Return the (x, y) coordinate for the center point of the cell that contains the specified text.  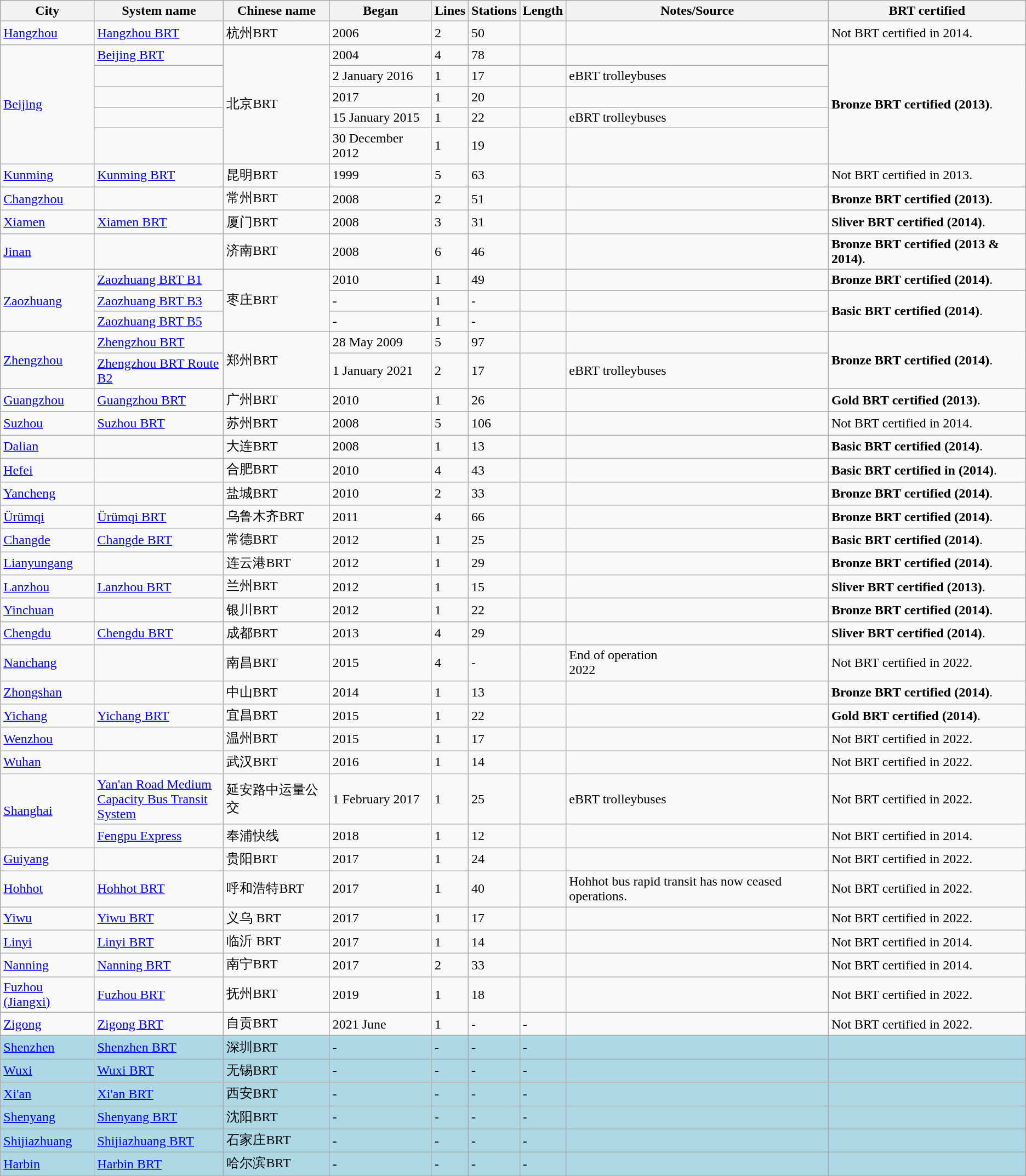
50 (494, 33)
Gold BRT certified (2014). (927, 716)
银川BRT (276, 610)
Not BRT certified in 2013. (927, 175)
延安路中运量公交 (276, 799)
奉浦快线 (276, 836)
Yinchuan (47, 610)
66 (494, 517)
Notes/Source (697, 11)
Guangzhou BRT (159, 400)
Xi'an BRT (159, 1094)
Lianyungang (47, 563)
自贡BRT (276, 1024)
Bronze BRT certified (2013 & 2014). (927, 251)
106 (494, 423)
Hohhot bus rapid transit has now ceased operations. (697, 889)
Xiamen (47, 222)
北京BRT (276, 104)
温州BRT (276, 739)
宜昌BRT (276, 716)
Suzhou BRT (159, 423)
常州BRT (276, 198)
Yichang BRT (159, 716)
Shenzhen BRT (159, 1048)
Beijing (47, 104)
Lanzhou (47, 586)
2014 (380, 693)
Suzhou (47, 423)
Stations (494, 11)
Harbin BRT (159, 1164)
连云港BRT (276, 563)
Hangzhou BRT (159, 33)
Harbin (47, 1164)
石家庄BRT (276, 1141)
1999 (380, 175)
40 (494, 889)
Beijing BRT (159, 55)
昆明BRT (276, 175)
Jinan (47, 251)
贵阳BRT (276, 859)
Zaozhuang BRT B1 (159, 279)
兰州BRT (276, 586)
合肥BRT (276, 470)
49 (494, 279)
Nanning BRT (159, 966)
2013 (380, 633)
28 May 2009 (380, 342)
杭州BRT (276, 33)
2006 (380, 33)
24 (494, 859)
Shenzhen (47, 1048)
Changde (47, 540)
无锡BRT (276, 1071)
6 (449, 251)
苏州BRT (276, 423)
Hohhot (47, 889)
Dalian (47, 447)
Shenyang (47, 1118)
中山BRT (276, 693)
Xi'an (47, 1094)
15 January 2015 (380, 118)
临沂 BRT (276, 941)
2018 (380, 836)
31 (494, 222)
乌鲁木齐BRT (276, 517)
End of operation2022 (697, 663)
Chengdu BRT (159, 633)
Guangzhou (47, 400)
Hefei (47, 470)
南宁BRT (276, 966)
15 (494, 586)
大连BRT (276, 447)
Wuhan (47, 763)
抚州BRT (276, 994)
Zigong (47, 1024)
Nanning (47, 966)
Zhongshan (47, 693)
Changzhou (47, 198)
Wuxi (47, 1071)
Chinese name (276, 11)
20 (494, 97)
Wenzhou (47, 739)
Zhengzhou (47, 361)
Shenyang BRT (159, 1118)
1 January 2021 (380, 370)
2004 (380, 55)
哈尔滨BRT (276, 1164)
呼和浩特BRT (276, 889)
Shanghai (47, 811)
广州BRT (276, 400)
Length (543, 11)
Zaozhuang BRT B3 (159, 301)
Yichang (47, 716)
63 (494, 175)
2021 June (380, 1024)
78 (494, 55)
Zhengzhou BRT (159, 342)
Hohhot BRT (159, 889)
Yancheng (47, 493)
Nanchang (47, 663)
Linyi (47, 941)
义乌 BRT (276, 918)
Gold BRT certified (2013). (927, 400)
武汉BRT (276, 763)
2 January 2016 (380, 76)
常德BRT (276, 540)
Lines (449, 11)
2019 (380, 994)
Xiamen BRT (159, 222)
46 (494, 251)
Began (380, 11)
18 (494, 994)
Sliver BRT certified (2013). (927, 586)
Fengpu Express (159, 836)
Fuzhou BRT (159, 994)
西安BRT (276, 1094)
43 (494, 470)
Kunming BRT (159, 175)
沈阳BRT (276, 1118)
Zaozhuang (47, 300)
成都BRT (276, 633)
郑州BRT (276, 361)
Yiwu (47, 918)
51 (494, 198)
Linyi BRT (159, 941)
12 (494, 836)
深圳BRT (276, 1048)
2016 (380, 763)
Basic BRT certified in (2014). (927, 470)
济南BRT (276, 251)
Guiyang (47, 859)
System name (159, 11)
Chengdu (47, 633)
Zaozhuang BRT B5 (159, 322)
City (47, 11)
南昌BRT (276, 663)
Shijiazhuang BRT (159, 1141)
Wuxi BRT (159, 1071)
Yan'an Road Medium Capacity Bus Transit System (159, 799)
Changde BRT (159, 540)
30 December 2012 (380, 146)
Yiwu BRT (159, 918)
Hangzhou (47, 33)
厦门BRT (276, 222)
Ürümqi BRT (159, 517)
盐城BRT (276, 493)
Shijiazhuang (47, 1141)
Fuzhou (Jiangxi) (47, 994)
Zigong BRT (159, 1024)
Lanzhou BRT (159, 586)
2011 (380, 517)
19 (494, 146)
1 February 2017 (380, 799)
Kunming (47, 175)
枣庄BRT (276, 300)
Ürümqi (47, 517)
3 (449, 222)
26 (494, 400)
97 (494, 342)
Zhengzhou BRT Route B2 (159, 370)
BRT certified (927, 11)
